Return the (x, y) coordinate for the center point of the cell that contains the specified text.  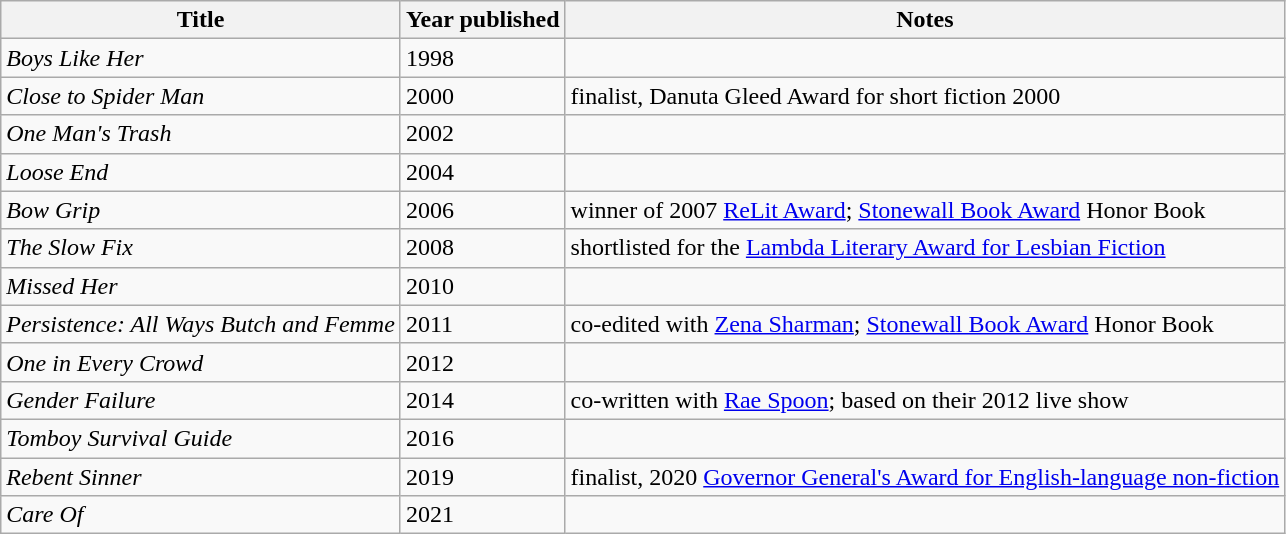
2016 (482, 438)
2014 (482, 400)
winner of 2007 ReLit Award; Stonewall Book Award Honor Book (925, 210)
Bow Grip (201, 210)
2019 (482, 477)
2012 (482, 362)
2011 (482, 324)
co-written with Rae Spoon; based on their 2012 live show (925, 400)
Persistence: All Ways Butch and Femme (201, 324)
2021 (482, 515)
finalist, Danuta Gleed Award for short fiction 2000 (925, 96)
Rebent Sinner (201, 477)
2002 (482, 134)
Title (201, 20)
2000 (482, 96)
Gender Failure (201, 400)
2010 (482, 286)
finalist, 2020 Governor General's Award for English-language non-fiction (925, 477)
co-edited with Zena Sharman; Stonewall Book Award Honor Book (925, 324)
2004 (482, 172)
shortlisted for the Lambda Literary Award for Lesbian Fiction (925, 248)
1998 (482, 58)
One Man's Trash (201, 134)
Loose End (201, 172)
Tomboy Survival Guide (201, 438)
Boys Like Her (201, 58)
Close to Spider Man (201, 96)
Year published (482, 20)
One in Every Crowd (201, 362)
2006 (482, 210)
Missed Her (201, 286)
The Slow Fix (201, 248)
2008 (482, 248)
Care Of (201, 515)
Notes (925, 20)
